Locate the cell with the specified text and output its [X, Y] center coordinate. 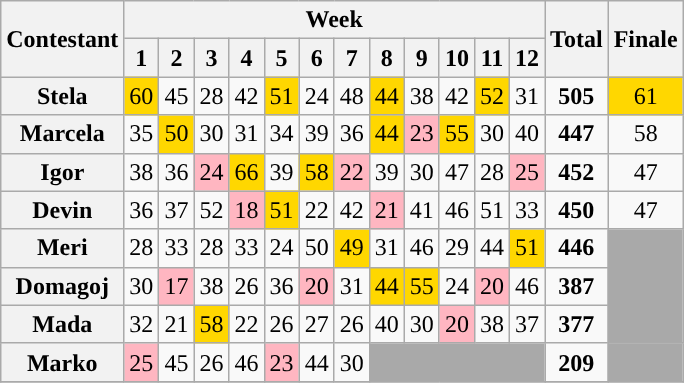
Igor [62, 172]
1 [142, 58]
60 [142, 96]
446 [577, 248]
32 [142, 324]
Marcela [62, 134]
66 [246, 172]
27 [316, 324]
387 [577, 286]
Mada [62, 324]
Contestant [62, 39]
377 [577, 324]
5 [282, 58]
18 [246, 210]
17 [176, 286]
8 [386, 58]
11 [492, 58]
3 [212, 58]
Stela [62, 96]
35 [142, 134]
452 [577, 172]
34 [282, 134]
Finale [646, 39]
10 [456, 58]
450 [577, 210]
Meri [62, 248]
48 [352, 96]
447 [577, 134]
Marko [62, 362]
29 [456, 248]
209 [577, 362]
Domagoj [62, 286]
9 [422, 58]
4 [246, 58]
Week [334, 20]
2 [176, 58]
6 [316, 58]
61 [646, 96]
7 [352, 58]
41 [422, 210]
Total [577, 39]
49 [352, 248]
12 [528, 58]
Devin [62, 210]
505 [577, 96]
